Capture the cell that displays the provided text and extract its [X, Y] central coordinate. 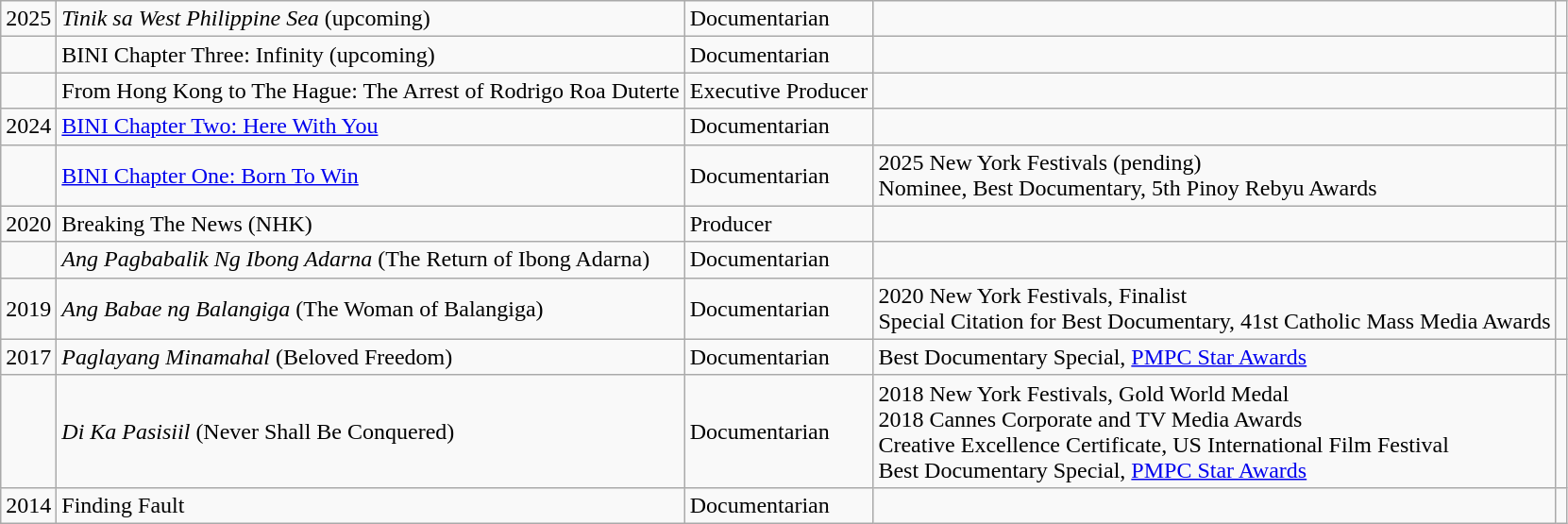
Best Documentary Special, PMPC Star Awards [1214, 357]
Tinik sa West Philippine Sea (upcoming) [370, 19]
Breaking The News (NHK) [370, 224]
Di Ka Pasisiil (Never Shall Be Conquered) [370, 431]
2019 [28, 308]
Executive Producer [779, 91]
Ang Pagbabalik Ng Ibong Adarna (The Return of Ibong Adarna) [370, 260]
Finding Fault [370, 505]
2025 [28, 19]
Producer [779, 224]
2020 [28, 224]
2024 [28, 127]
From Hong Kong to The Hague: The Arrest of Rodrigo Roa Duterte [370, 91]
2025 New York Festivals (pending)Nominee, Best Documentary, 5th Pinoy Rebyu Awards [1214, 176]
Ang Babae ng Balangiga (The Woman of Balangiga) [370, 308]
BINI Chapter One: Born To Win [370, 176]
2020 New York Festivals, Finalist Special Citation for Best Documentary, 41st Catholic Mass Media Awards [1214, 308]
2014 [28, 505]
2017 [28, 357]
BINI Chapter Three: Infinity (upcoming) [370, 55]
Paglayang Minamahal (Beloved Freedom) [370, 357]
BINI Chapter Two: Here With You [370, 127]
